Determine the [x, y] coordinate at the center of the cell enclosing the given text.  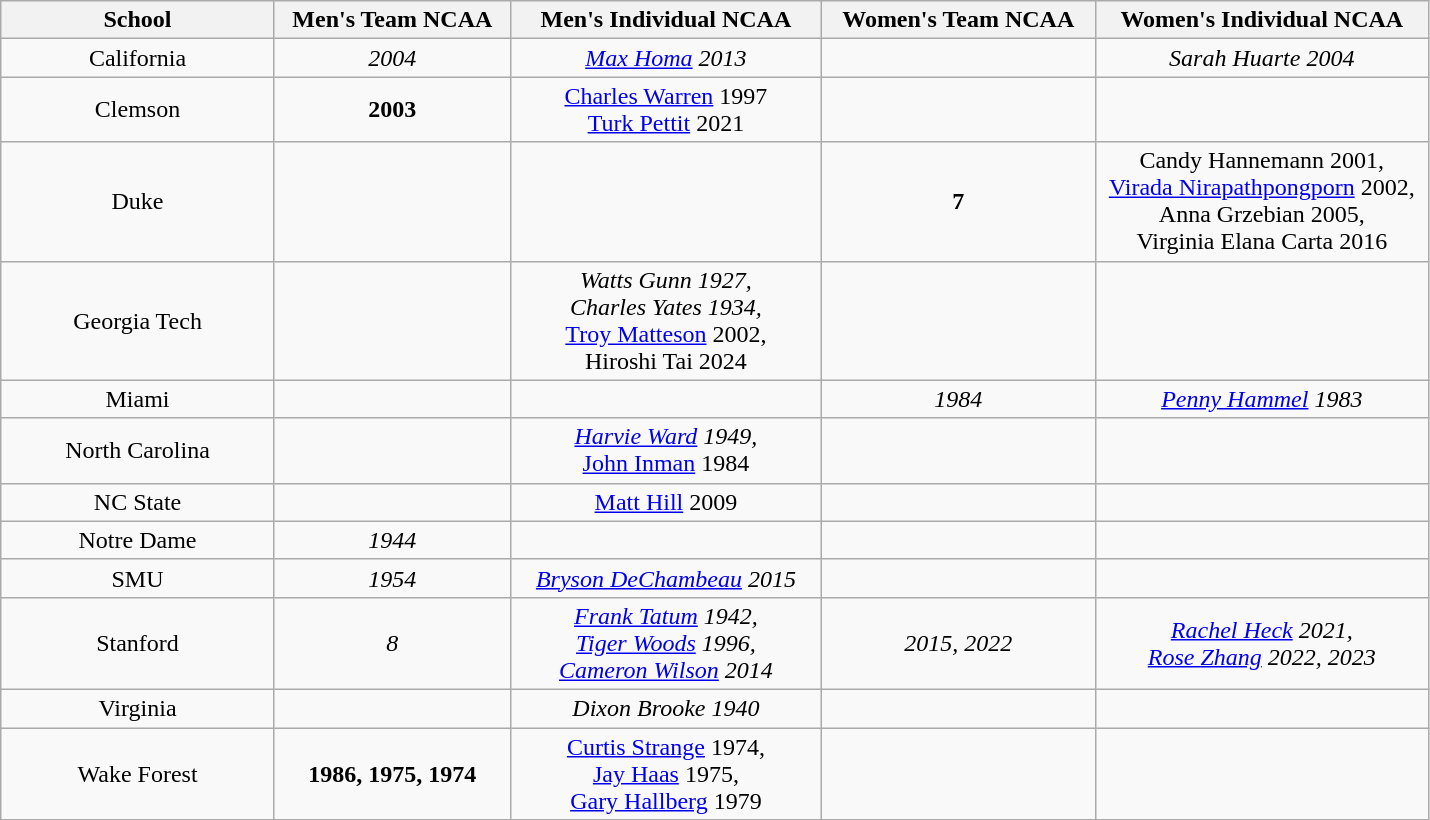
2003 [392, 110]
Clemson [138, 110]
Women's Individual NCAA [1262, 20]
Max Homa 2013 [666, 58]
Matt Hill 2009 [666, 502]
Charles Warren 1997Turk Pettit 2021 [666, 110]
Wake Forest [138, 774]
Frank Tatum 1942,Tiger Woods 1996,Cameron Wilson 2014 [666, 643]
Men's Individual NCAA [666, 20]
1984 [958, 399]
7 [958, 202]
1954 [392, 578]
School [138, 20]
Bryson DeChambeau 2015 [666, 578]
1986, 1975, 1974 [392, 774]
Sarah Huarte 2004 [1262, 58]
Dixon Brooke 1940 [666, 708]
Notre Dame [138, 540]
SMU [138, 578]
Women's Team NCAA [958, 20]
Candy Hannemann 2001,Virada Nirapathpongporn 2002,Anna Grzebian 2005,Virginia Elana Carta 2016 [1262, 202]
Watts Gunn 1927,Charles Yates 1934,Troy Matteson 2002, Hiroshi Tai 2024 [666, 320]
2004 [392, 58]
8 [392, 643]
Penny Hammel 1983 [1262, 399]
Curtis Strange 1974,Jay Haas 1975,Gary Hallberg 1979 [666, 774]
Virginia [138, 708]
Duke [138, 202]
North Carolina [138, 450]
California [138, 58]
Rachel Heck 2021,Rose Zhang 2022, 2023 [1262, 643]
2015, 2022 [958, 643]
NC State [138, 502]
Men's Team NCAA [392, 20]
Stanford [138, 643]
Georgia Tech [138, 320]
Harvie Ward 1949,John Inman 1984 [666, 450]
Miami [138, 399]
1944 [392, 540]
